Capture the cell that displays the provided text and extract its (x, y) central coordinate. 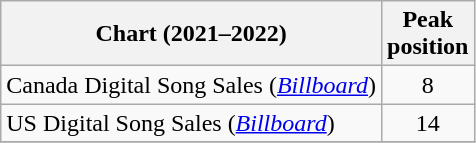
Peakposition (428, 34)
US Digital Song Sales (Billboard) (192, 123)
Canada Digital Song Sales (Billboard) (192, 85)
14 (428, 123)
Chart (2021–2022) (192, 34)
8 (428, 85)
